Return the [x, y] coordinate for the center point of the cell that contains the specified text.  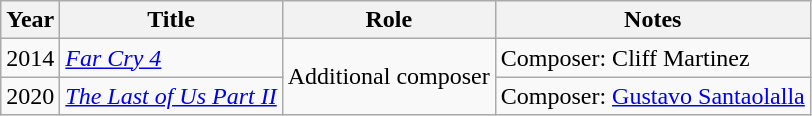
Role [388, 20]
Composer: Cliff Martinez [652, 58]
Year [30, 20]
Notes [652, 20]
Additional composer [388, 77]
Far Cry 4 [171, 58]
2020 [30, 96]
The Last of Us Part II [171, 96]
2014 [30, 58]
Title [171, 20]
Composer: Gustavo Santaolalla [652, 96]
